Pinpoint the cell where the given text exists, returning its (x, y) midpoint coordinate. 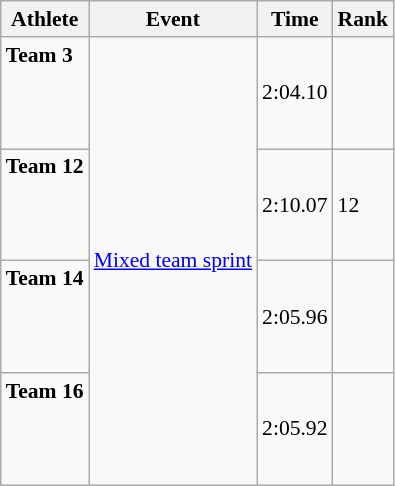
Event (173, 19)
Mixed team sprint (173, 261)
2:05.96 (294, 317)
2:10.07 (294, 205)
Athlete (45, 19)
Team 16 (45, 429)
2:04.10 (294, 93)
Rank (364, 19)
Team 14 (45, 317)
12 (364, 205)
Team 12 (45, 205)
Team 3 (45, 93)
2:05.92 (294, 429)
Time (294, 19)
